Capture the cell that displays the provided text and extract its [X, Y] central coordinate. 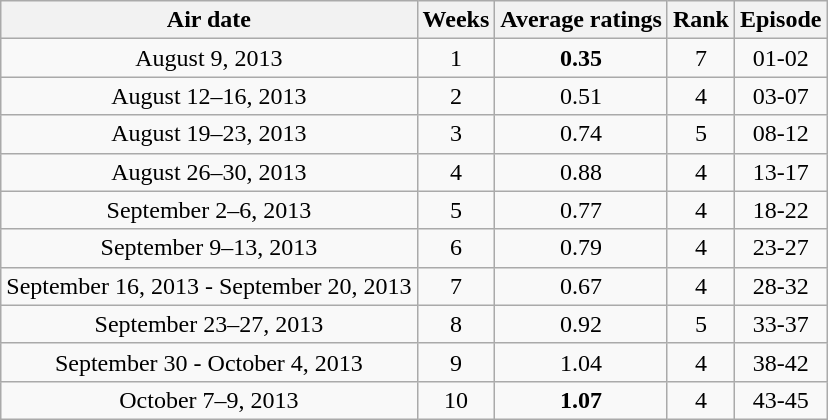
6 [456, 248]
01-02 [780, 58]
23-27 [780, 248]
8 [456, 324]
Rank [700, 20]
38-42 [780, 362]
August 19–23, 2013 [209, 134]
03-07 [780, 96]
0.77 [582, 210]
0.51 [582, 96]
0.79 [582, 248]
0.67 [582, 286]
September 9–13, 2013 [209, 248]
1.07 [582, 400]
September 16, 2013 - September 20, 2013 [209, 286]
08-12 [780, 134]
2 [456, 96]
August 26–30, 2013 [209, 172]
0.92 [582, 324]
1 [456, 58]
3 [456, 134]
10 [456, 400]
September 23–27, 2013 [209, 324]
28-32 [780, 286]
September 30 - October 4, 2013 [209, 362]
0.88 [582, 172]
18-22 [780, 210]
33-37 [780, 324]
August 12–16, 2013 [209, 96]
Episode [780, 20]
August 9, 2013 [209, 58]
September 2–6, 2013 [209, 210]
1.04 [582, 362]
Air date [209, 20]
0.35 [582, 58]
0.74 [582, 134]
13-17 [780, 172]
Weeks [456, 20]
9 [456, 362]
Average ratings [582, 20]
October 7–9, 2013 [209, 400]
43-45 [780, 400]
